Determine the [x, y] coordinate at the center of the cell enclosing the given text.  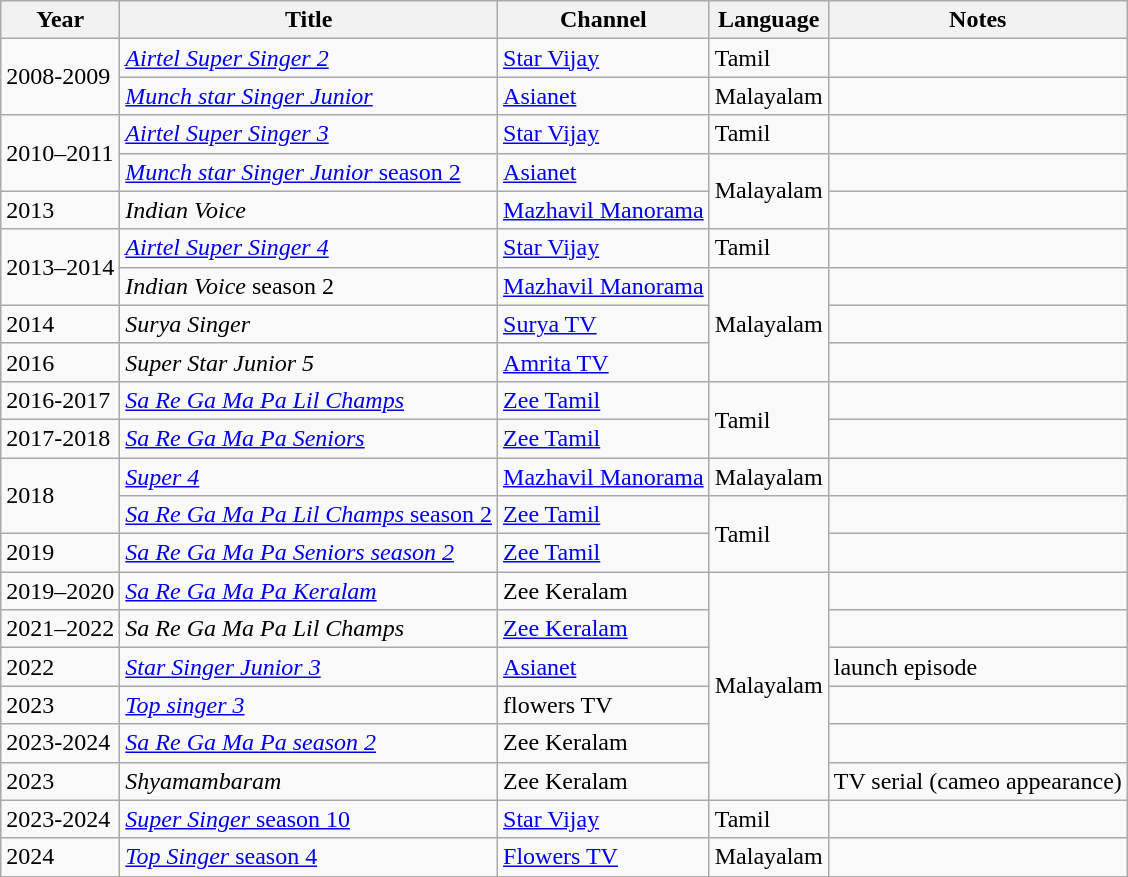
Super 4 [309, 477]
Sa Re Ga Ma Pa Keralam [309, 591]
launch episode [978, 667]
Munch star Singer Junior [309, 96]
Shyamambaram [309, 781]
Super Singer season 10 [309, 819]
2024 [60, 857]
2013 [60, 210]
2013–2014 [60, 267]
Indian Voice season 2 [309, 286]
TV serial (cameo appearance) [978, 781]
Sa Re Ga Ma Pa Seniors [309, 438]
Airtel Super Singer 2 [309, 58]
Airtel Super Singer 4 [309, 248]
Sa Re Ga Ma Pa Lil Champs season 2 [309, 515]
Amrita TV [604, 362]
Sa Re Ga Ma Pa Seniors season 2 [309, 553]
2016 [60, 362]
2016-2017 [60, 400]
2022 [60, 667]
Title [309, 20]
Flowers TV [604, 857]
2018 [60, 496]
Munch star Singer Junior season 2 [309, 172]
Indian Voice [309, 210]
Top singer 3 [309, 705]
Airtel Super Singer 3 [309, 134]
Channel [604, 20]
Surya TV [604, 324]
Sa Re Ga Ma Pa season 2 [309, 743]
2008-2009 [60, 77]
Notes [978, 20]
2014 [60, 324]
Super Star Junior 5 [309, 362]
Surya Singer [309, 324]
Year [60, 20]
2021–2022 [60, 629]
2017-2018 [60, 438]
Star Singer Junior 3 [309, 667]
2019 [60, 553]
2010–2011 [60, 153]
Language [768, 20]
flowers TV [604, 705]
Top Singer season 4 [309, 857]
2019–2020 [60, 591]
